For the text-containing cell, return its midpoint in (X, Y) coordinate format. 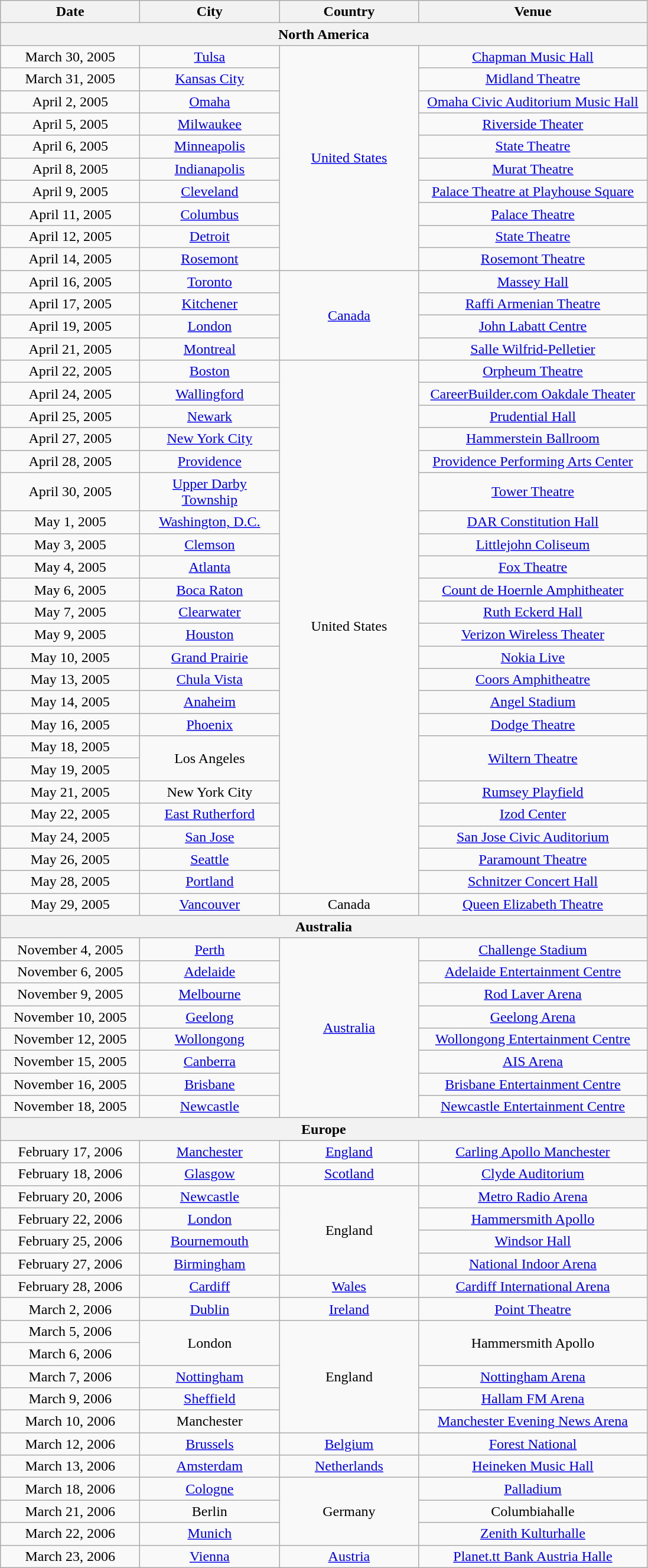
San Jose (210, 837)
Sheffield (210, 1399)
March 5, 2006 (70, 1331)
Clyde Auditorium (533, 1174)
April 27, 2005 (70, 439)
Murat Theatre (533, 169)
Clemson (210, 545)
Perth (210, 949)
April 12, 2005 (70, 236)
Brisbane (210, 1084)
Cardiff International Arena (533, 1286)
May 28, 2005 (70, 882)
Providence (210, 461)
Grand Prairie (210, 657)
Wollongong (210, 1039)
Manchester Evening News Arena (533, 1422)
Venue (533, 12)
Houston (210, 634)
February 17, 2006 (70, 1152)
April 21, 2005 (70, 349)
Dublin (210, 1309)
Newcastle Entertainment Centre (533, 1107)
Newark (210, 416)
Minneapolis (210, 146)
May 18, 2005 (70, 747)
Atlanta (210, 567)
Wallingford (210, 394)
Carling Apollo Manchester (533, 1152)
Hallam FM Arena (533, 1399)
Count de Hoernle Amphitheater (533, 589)
East Rutherford (210, 814)
Metro Radio Arena (533, 1197)
March 10, 2006 (70, 1422)
April 22, 2005 (70, 371)
Date (70, 12)
Germany (349, 1511)
April 14, 2005 (70, 259)
Nottingham (210, 1377)
Europe (324, 1129)
National Indoor Arena (533, 1264)
May 3, 2005 (70, 545)
March 22, 2006 (70, 1534)
Glasgow (210, 1174)
Angel Stadium (533, 702)
Portland (210, 882)
Bournemouth (210, 1241)
Zenith Kulturhalle (533, 1534)
Indianapolis (210, 169)
Toronto (210, 282)
Vancouver (210, 904)
Salle Wilfrid-Pelletier (533, 349)
Birmingham (210, 1264)
May 6, 2005 (70, 589)
Ruth Eckerd Hall (533, 612)
November 15, 2005 (70, 1062)
Netherlands (349, 1466)
Austria (349, 1556)
Cleveland (210, 191)
Columbiahalle (533, 1511)
Columbus (210, 214)
Anaheim (210, 702)
May 13, 2005 (70, 680)
May 10, 2005 (70, 657)
North America (324, 34)
May 26, 2005 (70, 859)
April 9, 2005 (70, 191)
November 6, 2005 (70, 972)
February 28, 2006 (70, 1286)
March 7, 2006 (70, 1377)
Adelaide (210, 972)
April 5, 2005 (70, 124)
May 14, 2005 (70, 702)
Adelaide Entertainment Centre (533, 972)
April 30, 2005 (70, 491)
Paramount Theatre (533, 859)
April 28, 2005 (70, 461)
Milwaukee (210, 124)
April 16, 2005 (70, 282)
Rosemont Theatre (533, 259)
May 1, 2005 (70, 522)
November 4, 2005 (70, 949)
Hammerstein Ballroom (533, 439)
Massey Hall (533, 282)
AIS Arena (533, 1062)
Boca Raton (210, 589)
Belgium (349, 1444)
February 25, 2006 (70, 1241)
Providence Performing Arts Center (533, 461)
Challenge Stadium (533, 949)
April 8, 2005 (70, 169)
April 24, 2005 (70, 394)
Verizon Wireless Theater (533, 634)
Cardiff (210, 1286)
March 6, 2006 (70, 1354)
November 18, 2005 (70, 1107)
May 9, 2005 (70, 634)
Chapman Music Hall (533, 57)
Chula Vista (210, 680)
April 25, 2005 (70, 416)
May 4, 2005 (70, 567)
February 22, 2006 (70, 1219)
Tower Theatre (533, 491)
Upper Darby Township (210, 491)
Clearwater (210, 612)
March 18, 2006 (70, 1489)
March 23, 2006 (70, 1556)
November 10, 2005 (70, 1016)
Coors Amphitheatre (533, 680)
Brisbane Entertainment Centre (533, 1084)
May 22, 2005 (70, 814)
Berlin (210, 1511)
Geelong (210, 1016)
Fox Theatre (533, 567)
February 18, 2006 (70, 1174)
Nottingham Arena (533, 1377)
Schnitzer Concert Hall (533, 882)
Raffi Armenian Theatre (533, 304)
April 2, 2005 (70, 102)
Riverside Theater (533, 124)
Littlejohn Coliseum (533, 545)
May 19, 2005 (70, 770)
March 13, 2006 (70, 1466)
Rod Laver Arena (533, 994)
May 16, 2005 (70, 725)
Windsor Hall (533, 1241)
April 19, 2005 (70, 327)
Palace Theatre (533, 214)
DAR Constitution Hall (533, 522)
November 12, 2005 (70, 1039)
Nokia Live (533, 657)
March 2, 2006 (70, 1309)
Los Angeles (210, 758)
Brussels (210, 1444)
Forest National (533, 1444)
Seattle (210, 859)
Cologne (210, 1489)
Kitchener (210, 304)
Orpheum Theatre (533, 371)
Tulsa (210, 57)
Palace Theatre at Playhouse Square (533, 191)
May 7, 2005 (70, 612)
Izod Center (533, 814)
Omaha (210, 102)
April 6, 2005 (70, 146)
March 9, 2006 (70, 1399)
Munich (210, 1534)
Wales (349, 1286)
Dodge Theatre (533, 725)
Palladium (533, 1489)
March 30, 2005 (70, 57)
Point Theatre (533, 1309)
Wiltern Theatre (533, 758)
Ireland (349, 1309)
Amsterdam (210, 1466)
Country (349, 12)
March 21, 2006 (70, 1511)
March 31, 2005 (70, 79)
Heineken Music Hall (533, 1466)
Geelong Arena (533, 1016)
November 16, 2005 (70, 1084)
November 9, 2005 (70, 994)
Washington, D.C. (210, 522)
Melbourne (210, 994)
April 17, 2005 (70, 304)
Kansas City (210, 79)
Vienna (210, 1556)
Omaha Civic Auditorium Music Hall (533, 102)
Boston (210, 371)
Canberra (210, 1062)
Phoenix (210, 725)
May 29, 2005 (70, 904)
Midland Theatre (533, 79)
Queen Elizabeth Theatre (533, 904)
Planet.tt Bank Austria Halle (533, 1556)
City (210, 12)
Rosemont (210, 259)
March 12, 2006 (70, 1444)
San Jose Civic Auditorium (533, 837)
Detroit (210, 236)
May 21, 2005 (70, 792)
Rumsey Playfield (533, 792)
Prudential Hall (533, 416)
Montreal (210, 349)
April 11, 2005 (70, 214)
May 24, 2005 (70, 837)
February 27, 2006 (70, 1264)
Wollongong Entertainment Centre (533, 1039)
Scotland (349, 1174)
John Labatt Centre (533, 327)
CareerBuilder.com Oakdale Theater (533, 394)
February 20, 2006 (70, 1197)
